Extract the [X, Y] coordinate from the center of the cell holding the provided text.  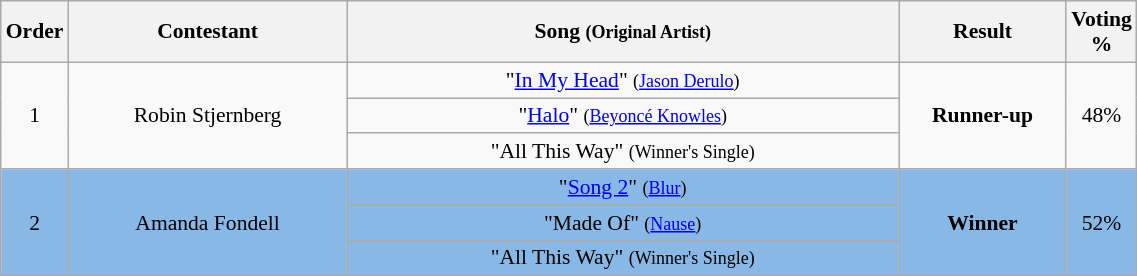
Amanda Fondell [207, 222]
1 [35, 116]
Winner [983, 222]
"Song 2" (Blur) [623, 187]
2 [35, 222]
48% [1102, 116]
Song (Original Artist) [623, 32]
Runner-up [983, 116]
Order [35, 32]
"Made Of" (Nause) [623, 223]
"In My Head" (Jason Derulo) [623, 80]
52% [1102, 222]
"Halo" (Beyoncé Knowles) [623, 116]
Voting % [1102, 32]
Robin Stjernberg [207, 116]
Contestant [207, 32]
Result [983, 32]
